Search for the cell housing the specified text and yield its [x, y] center coordinate. 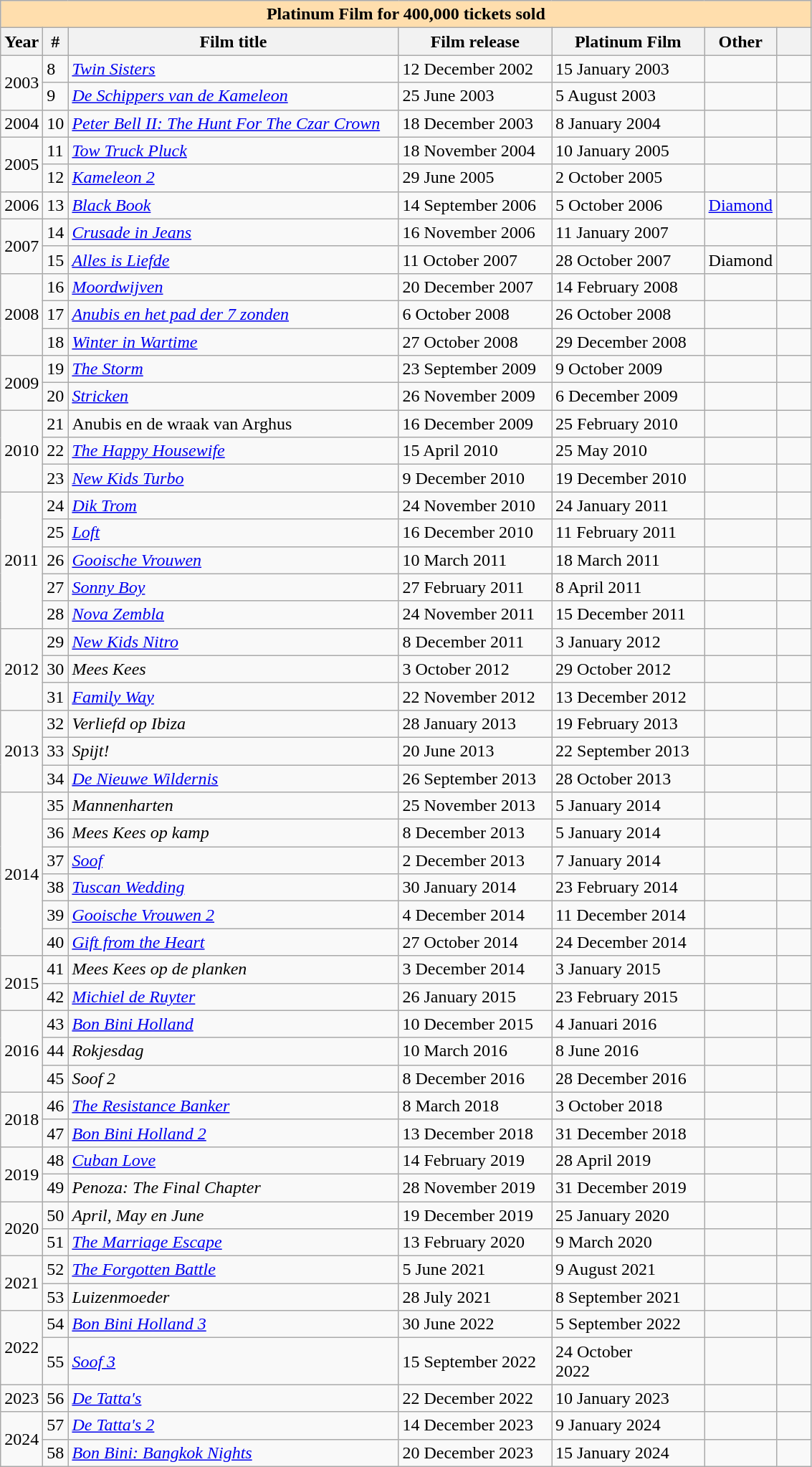
10 March 2011 [475, 560]
Luizenmoeder [234, 1297]
Gift from the Heart [234, 942]
13 December 2018 [475, 1133]
25 [56, 533]
24 November 2010 [475, 505]
Other [740, 42]
Family Way [234, 696]
24 January 2011 [629, 505]
11 [56, 151]
2024 [22, 1439]
Tow Truck Pluck [234, 151]
28 November 2019 [475, 1187]
9 [56, 96]
Soof 3 [234, 1361]
The Marriage Escape [234, 1243]
2009 [22, 383]
2004 [22, 123]
2022 [22, 1348]
15 December 2011 [629, 614]
25 January 2020 [629, 1215]
28 [56, 614]
9 October 2009 [629, 369]
Platinum Film for 400,000 tickets sold [406, 14]
2018 [22, 1119]
36 [56, 833]
Gooische Vrouwen 2 [234, 915]
22 November 2012 [475, 696]
13 December 2012 [629, 696]
3 December 2014 [475, 969]
Dik Trom [234, 505]
Bon Bini: Bangkok Nights [234, 1453]
Anubis en het pad der 7 zonden [234, 314]
9 March 2020 [629, 1243]
6 October 2008 [475, 314]
8 January 2004 [629, 123]
31 December 2018 [629, 1133]
11 December 2014 [629, 915]
4 December 2014 [475, 915]
5 September 2022 [629, 1324]
16 December 2010 [475, 533]
Year [22, 42]
# [56, 42]
Bon Bini Holland [234, 1024]
Alles is Liefde [234, 260]
14 February 2008 [629, 287]
The Storm [234, 369]
15 September 2022 [475, 1361]
2006 [22, 205]
29 December 2008 [629, 342]
20 June 2013 [475, 751]
De Tatta's 2 [234, 1425]
26 October 2008 [629, 314]
De Schippers van de Kameleon [234, 96]
2020 [22, 1229]
Tuscan Wedding [234, 888]
10 December 2015 [475, 1024]
45 [56, 1078]
13 [56, 205]
27 October 2014 [475, 942]
Black Book [234, 205]
De Nieuwe Wildernis [234, 778]
Loft [234, 533]
8 December 2016 [475, 1078]
23 February 2015 [629, 997]
42 [56, 997]
4 Januari 2016 [629, 1024]
28 October 2007 [629, 260]
15 January 2024 [629, 1453]
30 [56, 669]
2 December 2013 [475, 860]
58 [56, 1453]
Kameleon 2 [234, 178]
38 [56, 888]
25 February 2010 [629, 424]
28 December 2016 [629, 1078]
10 March 2016 [475, 1051]
The Forgotten Battle [234, 1270]
11 February 2011 [629, 533]
3 January 2012 [629, 642]
13 February 2020 [475, 1243]
8 June 2016 [629, 1051]
The Resistance Banker [234, 1106]
26 January 2015 [475, 997]
New Kids Turbo [234, 478]
Mees Kees [234, 669]
23 [56, 478]
Winter in Wartime [234, 342]
14 [56, 232]
2013 [22, 751]
25 May 2010 [629, 451]
Twin Sisters [234, 69]
9 December 2010 [475, 478]
Bon Bini Holland 2 [234, 1133]
2019 [22, 1174]
Moordwijven [234, 287]
14 December 2023 [475, 1425]
28 July 2021 [475, 1297]
2005 [22, 164]
27 October 2008 [475, 342]
Soof [234, 860]
33 [56, 751]
De Tatta's [234, 1398]
18 March 2011 [629, 560]
2011 [22, 560]
2016 [22, 1051]
15 [56, 260]
28 January 2013 [475, 723]
29 [56, 642]
56 [56, 1398]
22 September 2013 [629, 751]
50 [56, 1215]
41 [56, 969]
8 September 2021 [629, 1297]
Film release [475, 42]
48 [56, 1160]
52 [56, 1270]
Nova Zembla [234, 614]
24 November 2011 [475, 614]
Spijt! [234, 751]
April, May en June [234, 1215]
New Kids Nitro [234, 642]
Crusade in Jeans [234, 232]
20 [56, 397]
23 February 2014 [629, 888]
18 November 2004 [475, 151]
24 December 2014 [629, 942]
2008 [22, 314]
8 December 2013 [475, 833]
21 [56, 424]
10 January 2023 [629, 1398]
28 October 2013 [629, 778]
27 February 2011 [475, 587]
15 April 2010 [475, 451]
Stricken [234, 397]
24 [56, 505]
2010 [22, 451]
39 [56, 915]
9 August 2021 [629, 1270]
16 November 2006 [475, 232]
19 [56, 369]
22 [56, 451]
5 October 2006 [629, 205]
55 [56, 1361]
37 [56, 860]
16 December 2009 [475, 424]
32 [56, 723]
12 [56, 178]
Gooische Vrouwen [234, 560]
3 October 2018 [629, 1106]
40 [56, 942]
11 January 2007 [629, 232]
8 December 2011 [475, 642]
2021 [22, 1283]
2012 [22, 669]
2015 [22, 983]
27 [56, 587]
Verliefd op Ibiza [234, 723]
20 December 2007 [475, 287]
Mees Kees op kamp [234, 833]
49 [56, 1187]
11 October 2007 [475, 260]
25 June 2003 [475, 96]
26 September 2013 [475, 778]
46 [56, 1106]
19 December 2010 [629, 478]
Peter Bell II: The Hunt For The Czar Crown [234, 123]
26 [56, 560]
22 December 2022 [475, 1398]
18 December 2003 [475, 123]
31 December 2019 [629, 1187]
Bon Bini Holland 3 [234, 1324]
44 [56, 1051]
Mees Kees op de planken [234, 969]
Soof 2 [234, 1078]
Anubis en de wraak van Arghus [234, 424]
30 June 2022 [475, 1324]
53 [56, 1297]
47 [56, 1133]
14 September 2006 [475, 205]
29 October 2012 [629, 669]
Penoza: The Final Chapter [234, 1187]
8 April 2011 [629, 587]
43 [56, 1024]
10 January 2005 [629, 151]
10 [56, 123]
The Happy Housewife [234, 451]
6 December 2009 [629, 397]
17 [56, 314]
15 January 2003 [629, 69]
Sonny Boy [234, 587]
2023 [22, 1398]
25 November 2013 [475, 806]
29 June 2005 [475, 178]
12 December 2002 [475, 69]
28 April 2019 [629, 1160]
16 [56, 287]
57 [56, 1425]
24 October2022 [629, 1361]
35 [56, 806]
5 June 2021 [475, 1270]
Rokjesdag [234, 1051]
2014 [22, 874]
34 [56, 778]
19 February 2013 [629, 723]
8 March 2018 [475, 1106]
23 September 2009 [475, 369]
3 January 2015 [629, 969]
2007 [22, 246]
20 December 2023 [475, 1453]
7 January 2014 [629, 860]
2003 [22, 82]
54 [56, 1324]
Cuban Love [234, 1160]
8 [56, 69]
26 November 2009 [475, 397]
Film title [234, 42]
Platinum Film [629, 42]
18 [56, 342]
31 [56, 696]
Michiel de Ruyter [234, 997]
30 January 2014 [475, 888]
3 October 2012 [475, 669]
Mannenharten [234, 806]
51 [56, 1243]
9 January 2024 [629, 1425]
14 February 2019 [475, 1160]
19 December 2019 [475, 1215]
5 August 2003 [629, 96]
2 October 2005 [629, 178]
